Determine the [x, y] coordinate at the center of the cell enclosing the given text.  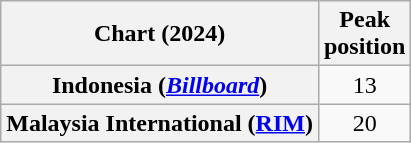
Peakposition [364, 34]
20 [364, 123]
Indonesia (Billboard) [160, 85]
13 [364, 85]
Chart (2024) [160, 34]
Malaysia International (RIM) [160, 123]
